Detect which cell encompasses the target text, then output its (x, y) center coordinate. 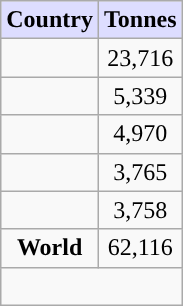
5,339 (140, 96)
62,116 (140, 248)
23,716 (140, 58)
Country (50, 20)
3,765 (140, 172)
World (50, 248)
4,970 (140, 134)
Tonnes (140, 20)
3,758 (140, 210)
